Return the (x, y) coordinate for the center point of the cell that contains the specified text.  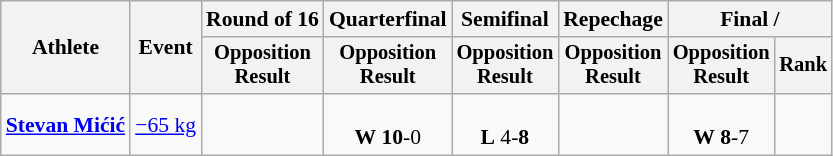
Athlete (66, 48)
W 8-7 (722, 124)
Quarterfinal (388, 19)
Semifinal (506, 19)
Repechage (613, 19)
Stevan Mićić (66, 124)
Event (166, 48)
Final / (750, 19)
W 10-0 (388, 124)
L 4-8 (506, 124)
−65 kg (166, 124)
Rank (803, 66)
Round of 16 (262, 19)
